Determine the [X, Y] coordinate at the center of the cell enclosing the given text.  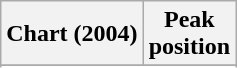
Peakposition [189, 34]
Chart (2004) [72, 34]
